From the cell containing the given text, extract its center point as (X, Y) coordinate. 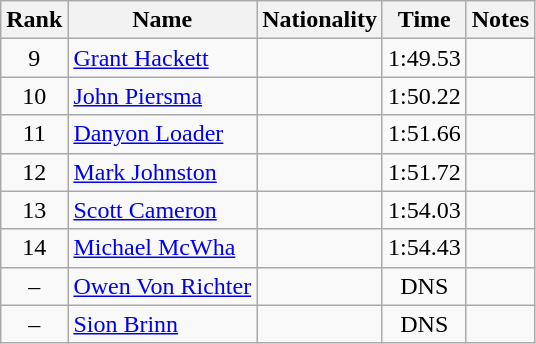
Danyon Loader (162, 134)
Grant Hackett (162, 58)
1:54.43 (424, 248)
Michael McWha (162, 248)
John Piersma (162, 96)
9 (34, 58)
1:51.72 (424, 172)
Mark Johnston (162, 172)
1:51.66 (424, 134)
Scott Cameron (162, 210)
10 (34, 96)
Name (162, 20)
Owen Von Richter (162, 286)
1:49.53 (424, 58)
Rank (34, 20)
11 (34, 134)
13 (34, 210)
1:50.22 (424, 96)
Nationality (320, 20)
1:54.03 (424, 210)
Sion Brinn (162, 324)
Time (424, 20)
Notes (500, 20)
12 (34, 172)
14 (34, 248)
